Output the (X, Y) coordinate of the center of the cell containing the given text.  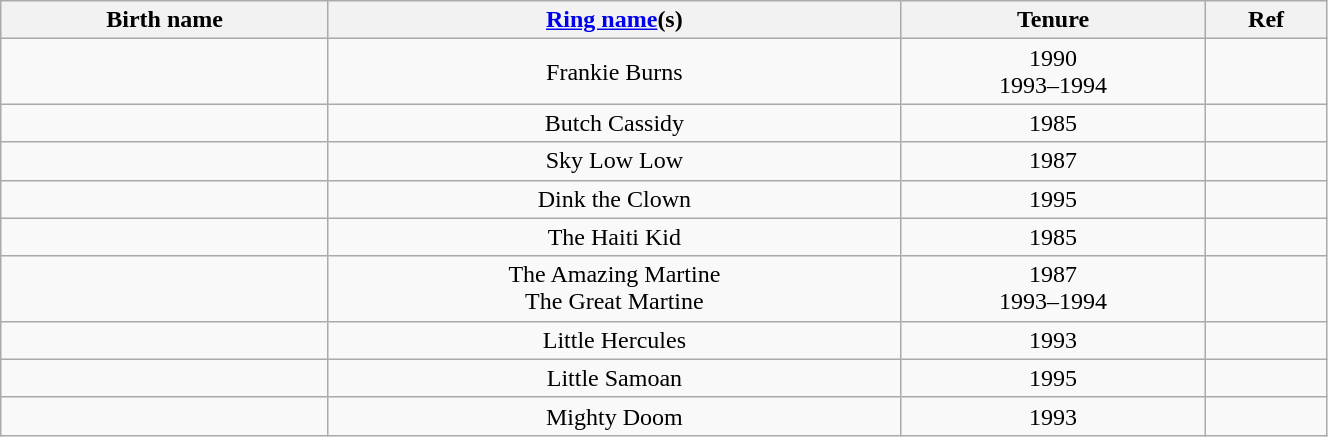
The Haiti Kid (614, 237)
Dink the Clown (614, 199)
Sky Low Low (614, 161)
Little Samoan (614, 378)
Birth name (165, 20)
Frankie Burns (614, 72)
19901993–1994 (1052, 72)
Ring name(s) (614, 20)
Ref (1266, 20)
19871993–1994 (1052, 288)
Little Hercules (614, 340)
Butch Cassidy (614, 123)
The Amazing MartineThe Great Martine (614, 288)
1987 (1052, 161)
Tenure (1052, 20)
Mighty Doom (614, 416)
